Extract the [X, Y] coordinate from the center of the cell holding the provided text.  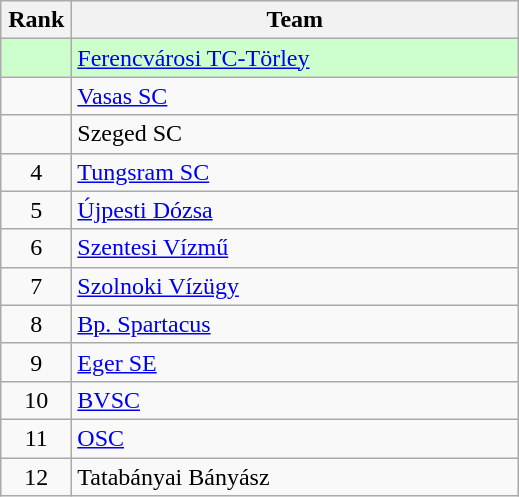
Tungsram SC [295, 172]
11 [36, 438]
12 [36, 477]
6 [36, 248]
Tatabányai Bányász [295, 477]
Szentesi Vízmű [295, 248]
BVSC [295, 400]
8 [36, 324]
OSC [295, 438]
5 [36, 210]
10 [36, 400]
Eger SE [295, 362]
Vasas SC [295, 96]
7 [36, 286]
Szolnoki Vízügy [295, 286]
Ferencvárosi TC-Törley [295, 58]
9 [36, 362]
Bp. Spartacus [295, 324]
Team [295, 20]
4 [36, 172]
Rank [36, 20]
Szeged SC [295, 134]
Újpesti Dózsa [295, 210]
